For the text-containing cell, return its midpoint in (X, Y) coordinate format. 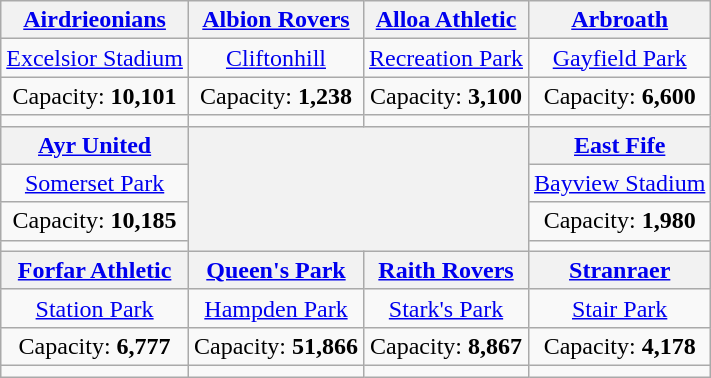
Raith Rovers (446, 270)
Capacity: 6,777 (95, 346)
Station Park (95, 308)
Forfar Athletic (95, 270)
Alloa Athletic (446, 20)
Albion Rovers (276, 20)
Capacity: 4,178 (619, 346)
East Fife (619, 145)
Recreation Park (446, 58)
Capacity: 51,866 (276, 346)
Stair Park (619, 308)
Somerset Park (95, 183)
Cliftonhill (276, 58)
Stark's Park (446, 308)
Capacity: 6,600 (619, 96)
Gayfield Park (619, 58)
Arbroath (619, 20)
Ayr United (95, 145)
Capacity: 3,100 (446, 96)
Queen's Park (276, 270)
Capacity: 10,185 (95, 221)
Hampden Park (276, 308)
Capacity: 1,980 (619, 221)
Capacity: 8,867 (446, 346)
Stranraer (619, 270)
Capacity: 10,101 (95, 96)
Excelsior Stadium (95, 58)
Bayview Stadium (619, 183)
Capacity: 1,238 (276, 96)
Airdrieonians (95, 20)
